Capture the cell that displays the provided text and extract its [X, Y] central coordinate. 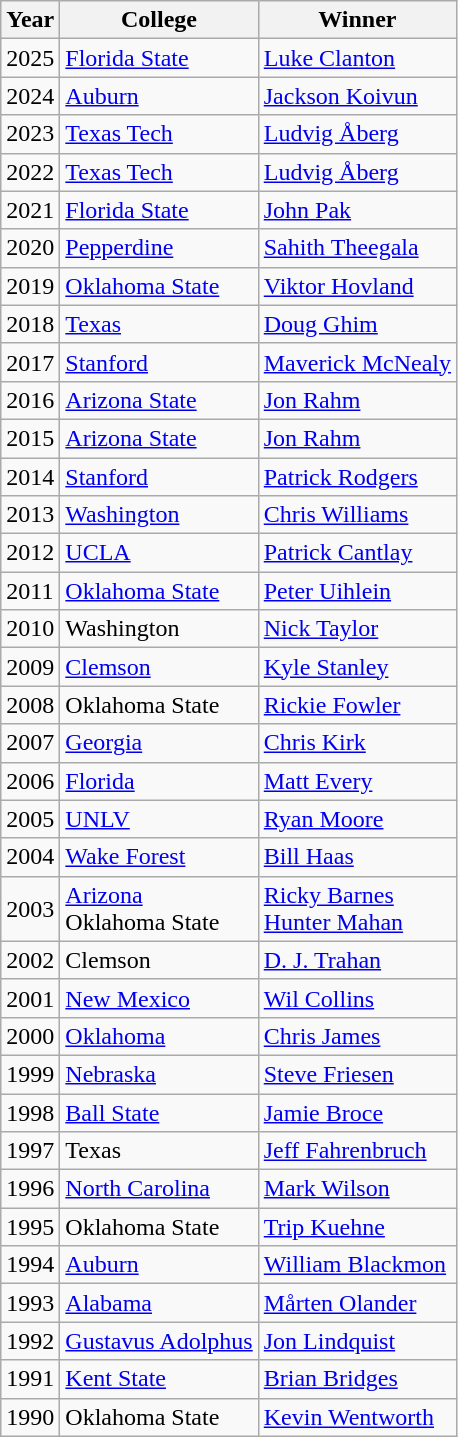
Viktor Hovland [357, 286]
2007 [30, 743]
Sahith Theegala [357, 248]
Mark Wilson [357, 1189]
Ricky BarnesHunter Mahan [357, 908]
Kent State [159, 1379]
Patrick Rodgers [357, 477]
Kevin Wentworth [357, 1417]
Oklahoma [159, 1036]
UCLA [159, 553]
2009 [30, 667]
Steve Friesen [357, 1074]
2013 [30, 515]
2003 [30, 908]
Florida [159, 781]
2006 [30, 781]
UNLV [159, 819]
1995 [30, 1227]
D. J. Trahan [357, 960]
2020 [30, 248]
2014 [30, 477]
Year [30, 20]
2010 [30, 629]
Rickie Fowler [357, 705]
Ball State [159, 1113]
1994 [30, 1265]
2016 [30, 400]
Maverick McNealy [357, 362]
2000 [30, 1036]
2025 [30, 58]
1991 [30, 1379]
College [159, 20]
John Pak [357, 210]
North Carolina [159, 1189]
2019 [30, 286]
Jamie Broce [357, 1113]
2021 [30, 210]
Bill Haas [357, 857]
Peter Uihlein [357, 591]
Patrick Cantlay [357, 553]
1998 [30, 1113]
Wil Collins [357, 998]
Mårten Olander [357, 1303]
1992 [30, 1341]
Kyle Stanley [357, 667]
1997 [30, 1151]
Jeff Fahrenbruch [357, 1151]
Georgia [159, 743]
Doug Ghim [357, 324]
Jon Lindquist [357, 1341]
Brian Bridges [357, 1379]
Alabama [159, 1303]
2018 [30, 324]
Luke Clanton [357, 58]
Wake Forest [159, 857]
Pepperdine [159, 248]
2022 [30, 172]
2008 [30, 705]
Nick Taylor [357, 629]
Trip Kuehne [357, 1227]
Nebraska [159, 1074]
2024 [30, 96]
Jackson Koivun [357, 96]
2017 [30, 362]
Chris Kirk [357, 743]
William Blackmon [357, 1265]
2004 [30, 857]
1990 [30, 1417]
Gustavus Adolphus [159, 1341]
Chris James [357, 1036]
1999 [30, 1074]
New Mexico [159, 998]
Matt Every [357, 781]
2001 [30, 998]
2005 [30, 819]
ArizonaOklahoma State [159, 908]
Chris Williams [357, 515]
Ryan Moore [357, 819]
2023 [30, 134]
2015 [30, 438]
2002 [30, 960]
1996 [30, 1189]
2011 [30, 591]
Winner [357, 20]
1993 [30, 1303]
2012 [30, 553]
